Find where the given text appears and provide that cell's center as [X, Y] coordinate. 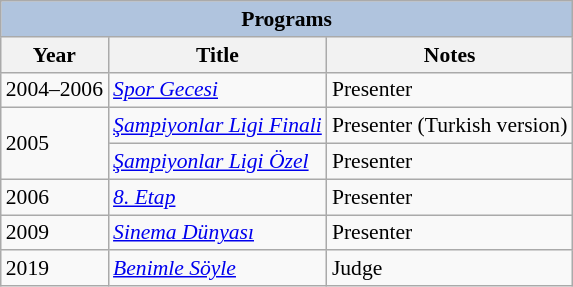
Presenter (Turkish version) [450, 126]
Benimle Söyle [218, 269]
2009 [54, 233]
Year [54, 55]
Programs [287, 19]
Şampiyonlar Ligi Özel [218, 162]
2004–2006 [54, 90]
Judge [450, 269]
8. Etap [218, 197]
Şampiyonlar Ligi Finali [218, 126]
2019 [54, 269]
2005 [54, 144]
Notes [450, 55]
Spor Gecesi [218, 90]
2006 [54, 197]
Sinema Dünyası [218, 233]
Title [218, 55]
